Find where the given text appears and provide that cell's center as (X, Y) coordinate. 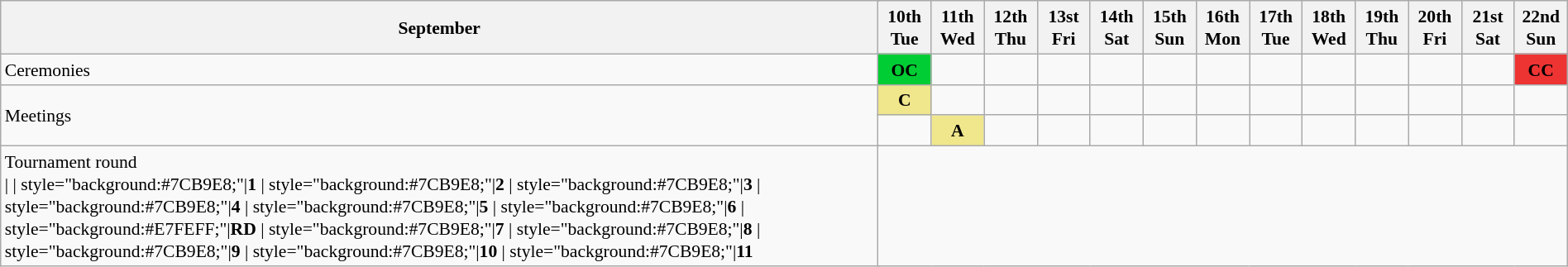
OC (905, 69)
12thThu (1011, 27)
14thSat (1116, 27)
15thSun (1169, 27)
13stFri (1064, 27)
17thTue (1275, 27)
Meetings (440, 115)
10thTue (905, 27)
Ceremonies (440, 69)
C (905, 99)
22ndSun (1541, 27)
16thMon (1222, 27)
A (958, 131)
September (440, 27)
11thWed (958, 27)
18thWed (1329, 27)
21stSat (1488, 27)
CC (1541, 69)
20thFri (1435, 27)
19thThu (1382, 27)
